Return the [x, y] coordinate for the center point of the cell that contains the specified text.  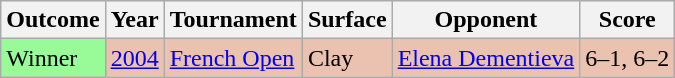
Score [628, 20]
2004 [134, 58]
French Open [233, 58]
Year [134, 20]
Winner [53, 58]
6–1, 6–2 [628, 58]
Clay [347, 58]
Tournament [233, 20]
Outcome [53, 20]
Elena Dementieva [486, 58]
Surface [347, 20]
Opponent [486, 20]
